Pinpoint the cell where the given text exists, returning its (X, Y) midpoint coordinate. 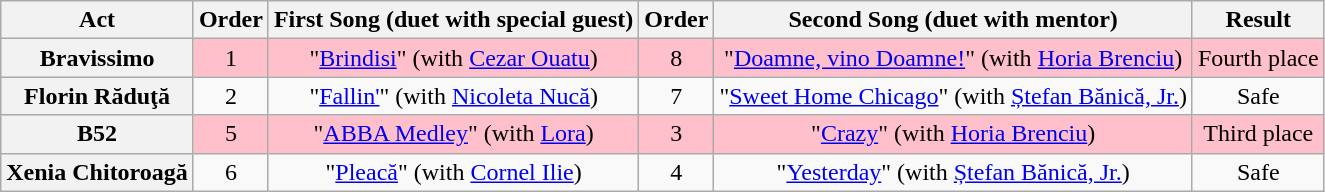
8 (676, 58)
Act (98, 20)
3 (676, 134)
5 (230, 134)
"Doamne, vino Doamne!" (with Horia Brenciu) (954, 58)
"Brindisi" (with Cezar Ouatu) (453, 58)
4 (676, 172)
6 (230, 172)
"Pleacă" (with Cornel Ilie) (453, 172)
"Sweet Home Chicago" (with Ștefan Bănică, Jr.) (954, 96)
1 (230, 58)
Third place (1258, 134)
"Crazy" (with Horia Brenciu) (954, 134)
"Yesterday" (with Ștefan Bănică, Jr.) (954, 172)
First Song (duet with special guest) (453, 20)
2 (230, 96)
"ABBA Medley" (with Lora) (453, 134)
Result (1258, 20)
Xenia Chitoroagă (98, 172)
"Fallin'" (with Nicoleta Nucă) (453, 96)
Bravissimo (98, 58)
Second Song (duet with mentor) (954, 20)
7 (676, 96)
B52 (98, 134)
Fourth place (1258, 58)
Florin Răduţă (98, 96)
